Search for the cell housing the specified text and yield its (x, y) center coordinate. 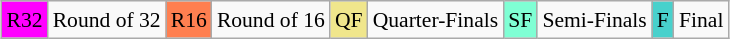
Quarter-Finals (436, 20)
R16 (189, 20)
R32 (25, 20)
F (663, 20)
Round of 32 (107, 20)
Semi-Finals (594, 20)
SF (520, 20)
Final (702, 20)
Round of 16 (271, 20)
QF (349, 20)
